Find where the given text appears and provide that cell's center as [X, Y] coordinate. 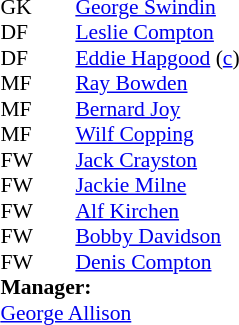
Bobby Davidson [157, 237]
Leslie Compton [157, 33]
Wilf Copping [157, 135]
Jackie Milne [157, 185]
Ray Bowden [157, 83]
Jack Crayston [157, 160]
Denis Compton [157, 262]
Alf Kirchen [157, 211]
Bernard Joy [157, 109]
Manager: [120, 287]
Eddie Hapgood (c) [157, 58]
